Output the [X, Y] coordinate of the center of the cell containing the given text.  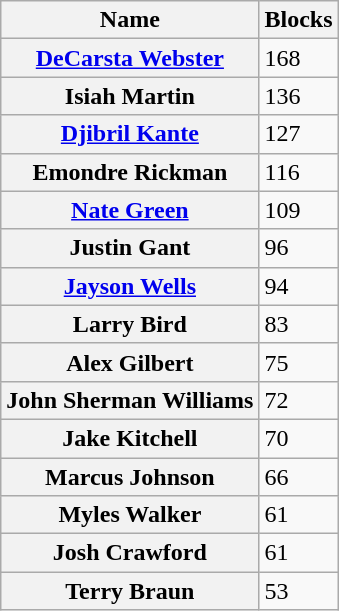
53 [298, 591]
66 [298, 477]
Josh Crawford [130, 553]
127 [298, 134]
Blocks [298, 20]
Myles Walker [130, 515]
136 [298, 96]
Isiah Martin [130, 96]
94 [298, 286]
72 [298, 400]
96 [298, 248]
Jayson Wells [130, 286]
Justin Gant [130, 248]
109 [298, 210]
Jake Kitchell [130, 438]
Name [130, 20]
Djibril Kante [130, 134]
75 [298, 362]
Terry Braun [130, 591]
Emondre Rickman [130, 172]
83 [298, 324]
Larry Bird [130, 324]
DeCarsta Webster [130, 58]
Alex Gilbert [130, 362]
Marcus Johnson [130, 477]
70 [298, 438]
John Sherman Williams [130, 400]
168 [298, 58]
Nate Green [130, 210]
116 [298, 172]
